From the cell containing the given text, extract its center point as [X, Y] coordinate. 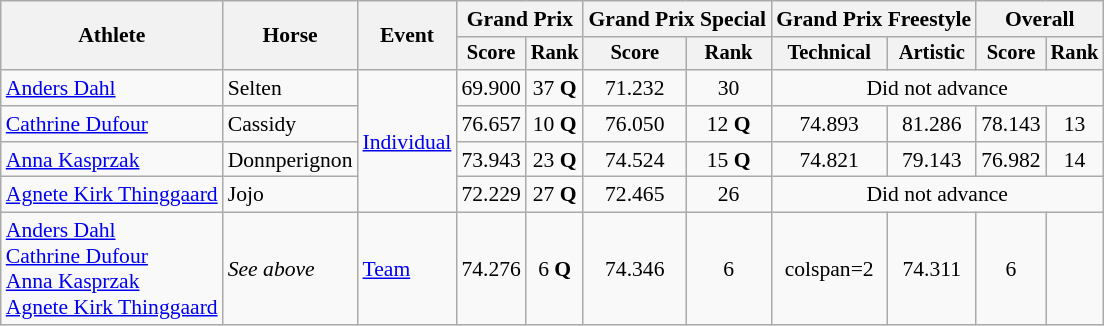
74.276 [490, 269]
Cathrine Dufour [112, 124]
See above [290, 269]
Horse [290, 36]
10 Q [555, 124]
Overall [1040, 19]
81.286 [932, 124]
Anders DahlCathrine DufourAnna KasprzakAgnete Kirk Thinggaard [112, 269]
23 Q [555, 160]
73.943 [490, 160]
Grand Prix [520, 19]
Athlete [112, 36]
72.465 [634, 195]
Individual [408, 141]
Donnperignon [290, 160]
Agnete Kirk Thinggaard [112, 195]
74.821 [829, 160]
76.982 [1010, 160]
30 [728, 88]
12 Q [728, 124]
74.346 [634, 269]
Grand Prix Special [677, 19]
Team [408, 269]
69.900 [490, 88]
71.232 [634, 88]
13 [1075, 124]
Cassidy [290, 124]
76.050 [634, 124]
Artistic [932, 54]
72.229 [490, 195]
78.143 [1010, 124]
Technical [829, 54]
79.143 [932, 160]
74.311 [932, 269]
6 Q [555, 269]
14 [1075, 160]
Anders Dahl [112, 88]
Anna Kasprzak [112, 160]
27 Q [555, 195]
Selten [290, 88]
37 Q [555, 88]
Grand Prix Freestyle [874, 19]
74.893 [829, 124]
15 Q [728, 160]
26 [728, 195]
Event [408, 36]
Jojo [290, 195]
colspan=2 [829, 269]
76.657 [490, 124]
74.524 [634, 160]
